Pinpoint the cell where the given text exists, returning its [x, y] midpoint coordinate. 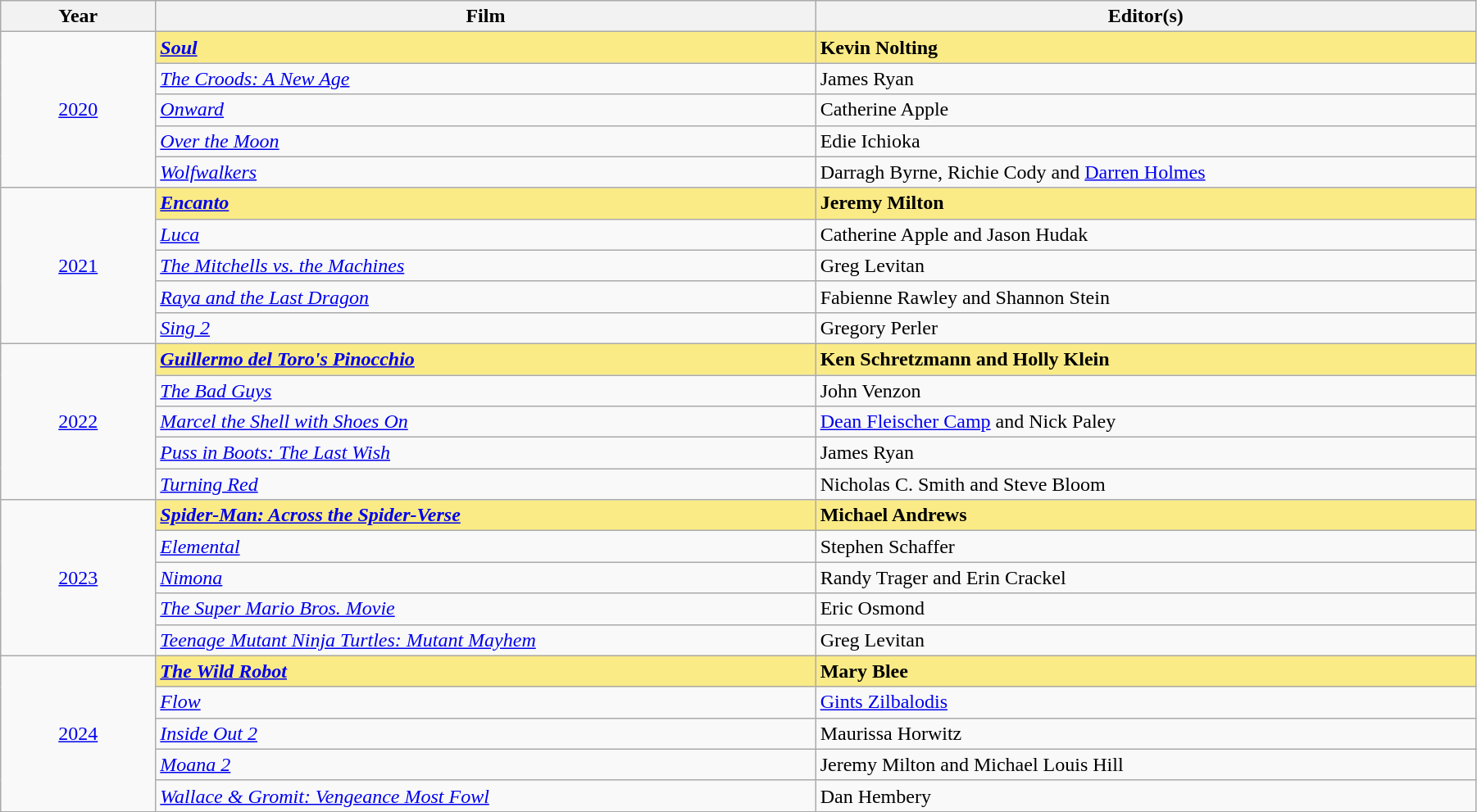
The Wild Robot [485, 671]
Michael Andrews [1146, 515]
John Venzon [1146, 391]
Over the Moon [485, 141]
Wolfwalkers [485, 172]
Elemental [485, 547]
2022 [79, 421]
Guillermo del Toro's Pinocchio [485, 359]
Edie Ichioka [1146, 141]
The Mitchells vs. the Machines [485, 265]
Eric Osmond [1146, 609]
Dean Fleischer Camp and Nick Paley [1146, 422]
Stephen Schaffer [1146, 547]
Raya and the Last Dragon [485, 297]
Film [485, 16]
The Bad Guys [485, 391]
Randy Trager and Erin Crackel [1146, 578]
Marcel the Shell with Shoes On [485, 422]
Nicholas C. Smith and Steve Bloom [1146, 484]
Jeremy Milton [1146, 203]
The Super Mario Bros. Movie [485, 609]
Gregory Perler [1146, 328]
Teenage Mutant Ninja Turtles: Mutant Mayhem [485, 640]
2021 [79, 265]
Catherine Apple [1146, 110]
Year [79, 16]
Onward [485, 110]
Jeremy Milton and Michael Louis Hill [1146, 764]
The Croods: A New Age [485, 79]
Moana 2 [485, 764]
Wallace & Gromit: Vengeance Most Fowl [485, 796]
2023 [79, 578]
Darragh Byrne, Richie Cody and Darren Holmes [1146, 172]
Dan Hembery [1146, 796]
Gints Zilbalodis [1146, 702]
Encanto [485, 203]
Maurissa Horwitz [1146, 733]
Kevin Nolting [1146, 48]
Soul [485, 48]
Luca [485, 234]
Spider-Man: Across the Spider-Verse [485, 515]
2024 [79, 733]
Mary Blee [1146, 671]
Nimona [485, 578]
Sing 2 [485, 328]
Turning Red [485, 484]
Catherine Apple and Jason Hudak [1146, 234]
Flow [485, 702]
Editor(s) [1146, 16]
Inside Out 2 [485, 733]
2020 [79, 110]
Ken Schretzmann and Holly Klein [1146, 359]
Puss in Boots: The Last Wish [485, 453]
Fabienne Rawley and Shannon Stein [1146, 297]
